Determine the (x, y) coordinate at the center of the cell enclosing the given text.  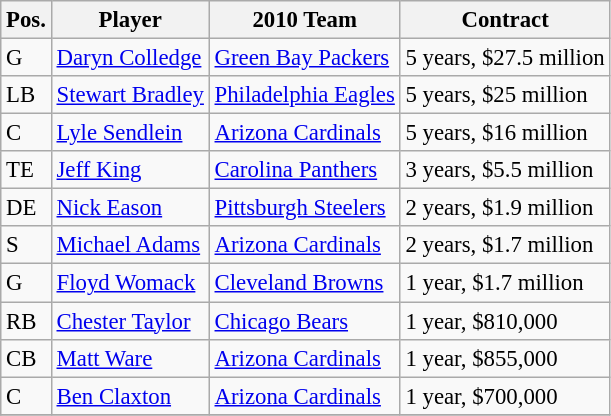
Nick Eason (130, 208)
Carolina Panthers (304, 170)
2 years, $1.7 million (505, 245)
CB (26, 358)
Player (130, 20)
Lyle Sendlein (130, 133)
TE (26, 170)
S (26, 245)
Philadelphia Eagles (304, 95)
Daryn Colledge (130, 58)
1 year, $700,000 (505, 396)
2010 Team (304, 20)
1 year, $1.7 million (505, 283)
DE (26, 208)
RB (26, 321)
Pos. (26, 20)
Floyd Womack (130, 283)
3 years, $5.5 million (505, 170)
Chicago Bears (304, 321)
1 year, $855,000 (505, 358)
Contract (505, 20)
Michael Adams (130, 245)
Jeff King (130, 170)
Ben Claxton (130, 396)
2 years, $1.9 million (505, 208)
Pittsburgh Steelers (304, 208)
Chester Taylor (130, 321)
Green Bay Packers (304, 58)
5 years, $16 million (505, 133)
LB (26, 95)
5 years, $25 million (505, 95)
1 year, $810,000 (505, 321)
Stewart Bradley (130, 95)
Matt Ware (130, 358)
Cleveland Browns (304, 283)
5 years, $27.5 million (505, 58)
